Find where the given text appears and provide that cell's center as (X, Y) coordinate. 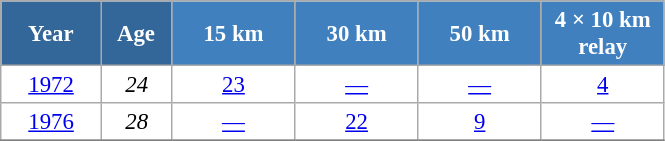
4 × 10 km relay (602, 34)
22 (356, 122)
15 km (234, 34)
50 km (480, 34)
23 (234, 85)
Age (136, 34)
4 (602, 85)
1976 (52, 122)
Year (52, 34)
1972 (52, 85)
30 km (356, 34)
9 (480, 122)
28 (136, 122)
24 (136, 85)
